Determine the [x, y] coordinate at the center of the cell enclosing the given text.  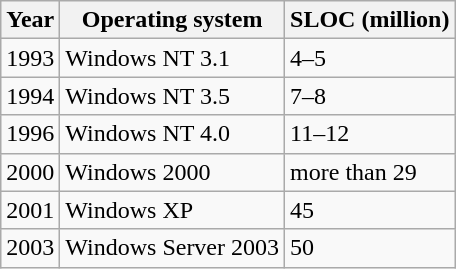
1996 [30, 134]
Windows 2000 [172, 172]
Windows NT 3.5 [172, 96]
50 [370, 248]
SLOC (million) [370, 20]
45 [370, 210]
Windows NT 4.0 [172, 134]
2003 [30, 248]
11–12 [370, 134]
1994 [30, 96]
Windows XP [172, 210]
Operating system [172, 20]
1993 [30, 58]
4–5 [370, 58]
Windows NT 3.1 [172, 58]
more than 29 [370, 172]
2000 [30, 172]
Windows Server 2003 [172, 248]
2001 [30, 210]
7–8 [370, 96]
Year [30, 20]
